From the cell containing the given text, extract its center point as (X, Y) coordinate. 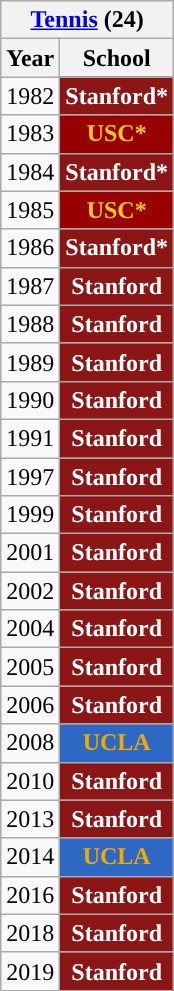
School (117, 58)
1988 (30, 324)
Year (30, 58)
1983 (30, 134)
2005 (30, 667)
Tennis (24) (88, 20)
1985 (30, 210)
1986 (30, 248)
2016 (30, 895)
2013 (30, 819)
2008 (30, 743)
1991 (30, 438)
2010 (30, 781)
2004 (30, 629)
2006 (30, 705)
1984 (30, 172)
1999 (30, 515)
1989 (30, 362)
2019 (30, 971)
1987 (30, 286)
2001 (30, 553)
1990 (30, 400)
2002 (30, 591)
2018 (30, 933)
1982 (30, 96)
2014 (30, 857)
1997 (30, 477)
